Determine the [X, Y] coordinate at the center of the cell enclosing the given text.  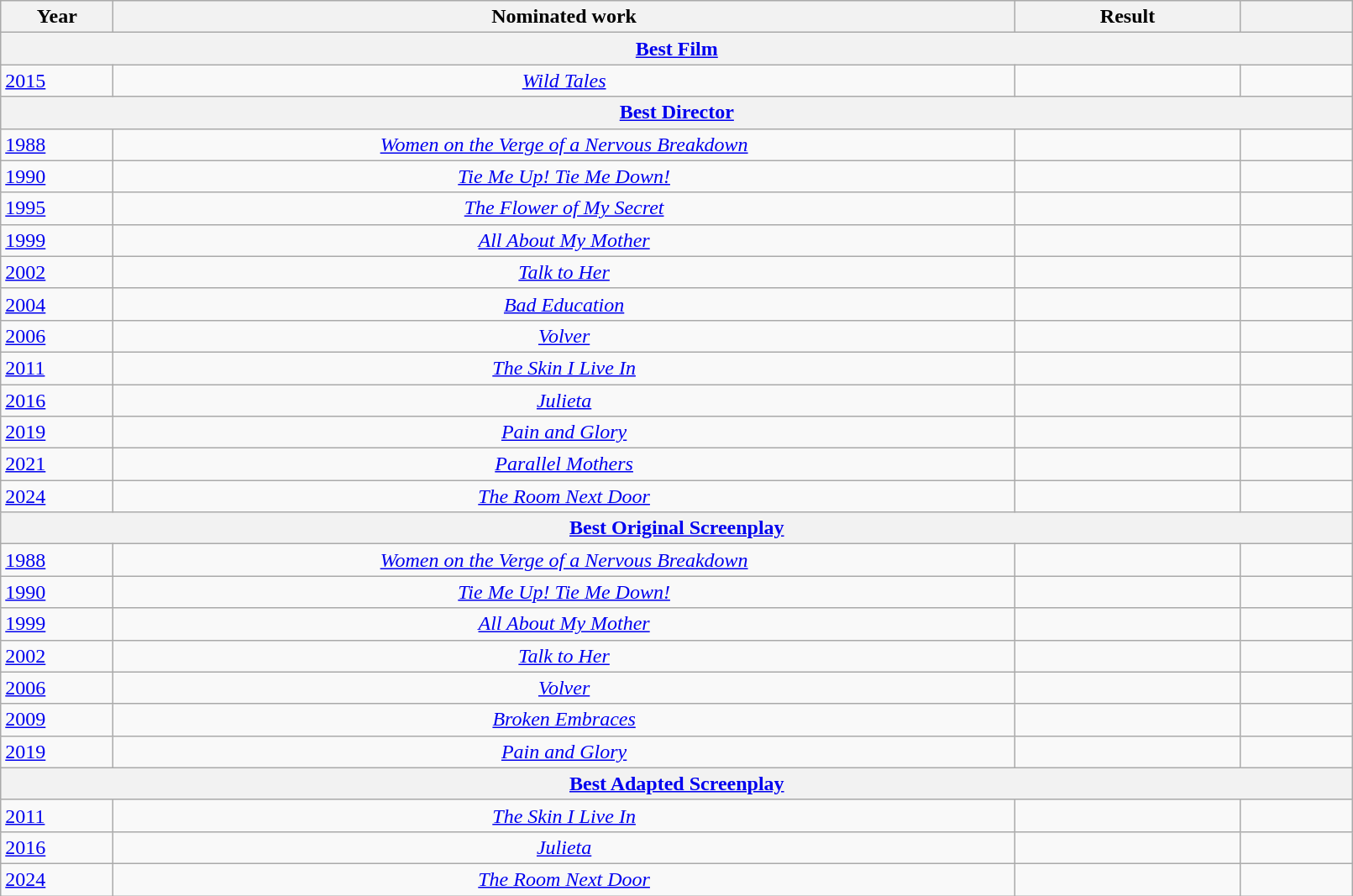
2021 [57, 464]
Best Director [677, 113]
Best Adapted Screenplay [677, 783]
Parallel Mothers [564, 464]
Bad Education [564, 304]
2004 [57, 304]
1995 [57, 208]
Result [1127, 17]
Broken Embraces [564, 720]
Year [57, 17]
Nominated work [564, 17]
Wild Tales [564, 81]
2015 [57, 81]
Best Original Screenplay [677, 528]
The Flower of My Secret [564, 208]
Best Film [677, 49]
2009 [57, 720]
